Capture the cell that displays the provided text and extract its (x, y) central coordinate. 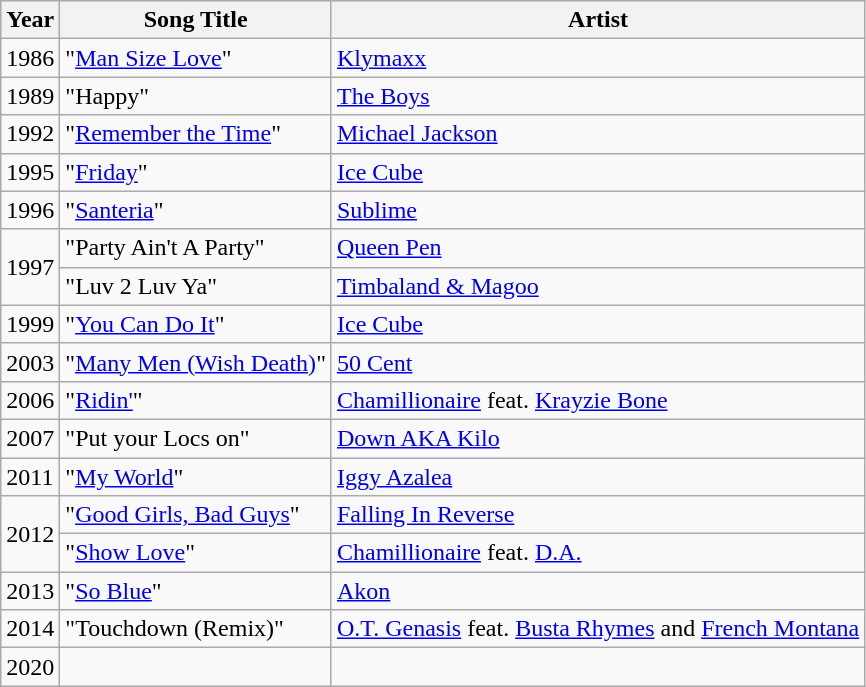
2006 (30, 400)
Down AKA Kilo (598, 438)
"Many Men (Wish Death)" (196, 362)
Chamillionaire feat. D.A. (598, 553)
1996 (30, 210)
1986 (30, 58)
Song Title (196, 20)
Sublime (598, 210)
Iggy Azalea (598, 477)
"Ridin'" (196, 400)
2014 (30, 629)
"Touchdown (Remix)" (196, 629)
Falling In Reverse (598, 515)
"So Blue" (196, 591)
Chamillionaire feat. Krayzie Bone (598, 400)
Queen Pen (598, 248)
1995 (30, 172)
1997 (30, 267)
50 Cent (598, 362)
Timbaland & Magoo (598, 286)
2020 (30, 667)
Michael Jackson (598, 134)
2012 (30, 534)
Year (30, 20)
1992 (30, 134)
O.T. Genasis feat. Busta Rhymes and French Montana (598, 629)
"My World" (196, 477)
1989 (30, 96)
"Good Girls, Bad Guys" (196, 515)
"Man Size Love" (196, 58)
"Party Ain't A Party" (196, 248)
"Friday" (196, 172)
"You Can Do It" (196, 324)
"Happy" (196, 96)
The Boys (598, 96)
Akon (598, 591)
Artist (598, 20)
"Show Love" (196, 553)
2013 (30, 591)
Klymaxx (598, 58)
1999 (30, 324)
2007 (30, 438)
"Remember the Time" (196, 134)
"Santeria" (196, 210)
2003 (30, 362)
"Put your Locs on" (196, 438)
"Luv 2 Luv Ya" (196, 286)
2011 (30, 477)
